Scan for the cell matching the given text and deliver its (x, y) coordinate at center. 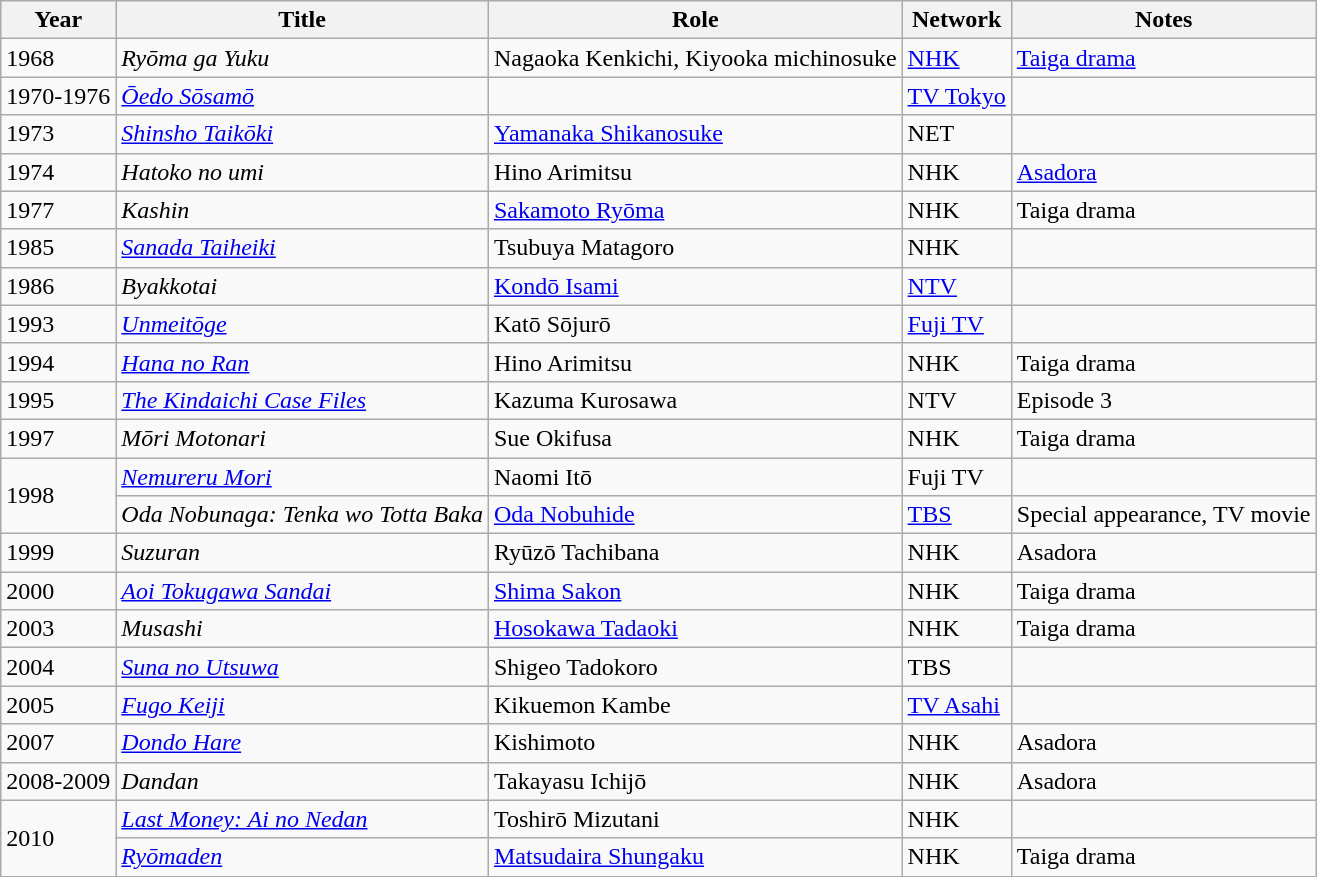
1977 (58, 210)
Oda Nobunaga: Tenka wo Totta Baka (302, 515)
Musashi (302, 629)
Special appearance, TV movie (1164, 515)
Yamanaka Shikanosuke (695, 134)
1970-1976 (58, 96)
Kikuemon Kambe (695, 705)
Dandan (302, 781)
Shinsho Taikōki (302, 134)
Dondo Hare (302, 743)
Aoi Tokugawa Sandai (302, 591)
1995 (58, 400)
Tsubuya Matagoro (695, 248)
NET (956, 134)
Kondō Isami (695, 286)
Fugo Keiji (302, 705)
2010 (58, 838)
Shigeo Tadokoro (695, 667)
2005 (58, 705)
1994 (58, 362)
Hatoko no umi (302, 172)
The Kindaichi Case Files (302, 400)
Ryōmaden (302, 857)
1985 (58, 248)
Ōedo Sōsamō (302, 96)
1968 (58, 58)
Matsudaira Shungaku (695, 857)
Kazuma Kurosawa (695, 400)
1993 (58, 324)
TV Asahi (956, 705)
Byakkotai (302, 286)
Hosokawa Tadaoki (695, 629)
Shima Sakon (695, 591)
1986 (58, 286)
2007 (58, 743)
2003 (58, 629)
Naomi Itō (695, 477)
Kishimoto (695, 743)
Ryōma ga Yuku (302, 58)
Title (302, 20)
Role (695, 20)
Kashin (302, 210)
2000 (58, 591)
Sue Okifusa (695, 438)
Notes (1164, 20)
Oda Nobuhide (695, 515)
1974 (58, 172)
Network (956, 20)
Katō Sōjurō (695, 324)
Toshirō Mizutani (695, 819)
Episode 3 (1164, 400)
1999 (58, 553)
Ryūzō Tachibana (695, 553)
Year (58, 20)
1973 (58, 134)
2008-2009 (58, 781)
Suzuran (302, 553)
Unmeitōge (302, 324)
Sanada Taiheiki (302, 248)
Sakamoto Ryōma (695, 210)
Last Money: Ai no Nedan (302, 819)
TV Tokyo (956, 96)
Suna no Utsuwa (302, 667)
Hana no Ran (302, 362)
2004 (58, 667)
1998 (58, 496)
Nemureru Mori (302, 477)
1997 (58, 438)
Nagaoka Kenkichi, Kiyooka michinosuke (695, 58)
Mōri Motonari (302, 438)
Takayasu Ichijō (695, 781)
